For the text-containing cell, return its midpoint in (x, y) coordinate format. 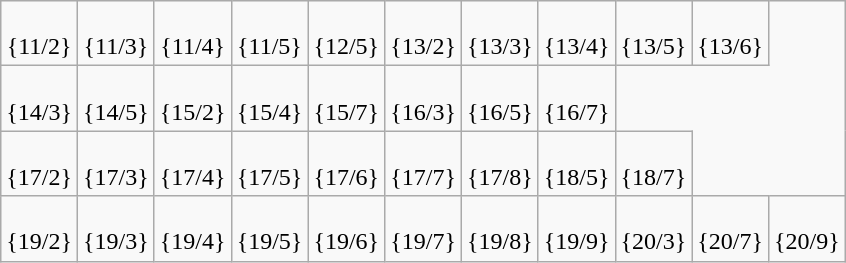
{20/9} (808, 228)
{13/5} (654, 34)
{19/9} (576, 228)
{19/4} (192, 228)
{18/5} (576, 164)
{14/3} (40, 98)
{15/7} (346, 98)
{19/5} (270, 228)
{16/7} (576, 98)
{19/2} (40, 228)
{17/5} (270, 164)
{16/5} (500, 98)
{17/7} (424, 164)
{15/2} (192, 98)
{18/7} (654, 164)
{19/3} (116, 228)
{17/3} (116, 164)
{16/3} (424, 98)
{11/4} (192, 34)
{20/7} (730, 228)
{20/3} (654, 228)
{19/6} (346, 228)
{17/6} (346, 164)
{11/2} (40, 34)
{11/5} (270, 34)
{17/2} (40, 164)
{12/5} (346, 34)
{17/8} (500, 164)
{13/3} (500, 34)
{11/3} (116, 34)
{15/4} (270, 98)
{13/2} (424, 34)
{13/6} (730, 34)
{17/4} (192, 164)
{19/7} (424, 228)
{14/5} (116, 98)
{19/8} (500, 228)
{13/4} (576, 34)
